Extract the (X, Y) coordinate from the center of the cell holding the provided text.  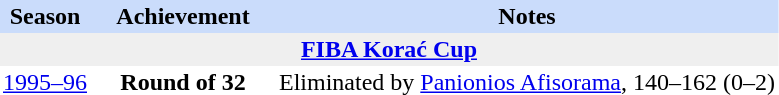
Achievement (183, 16)
FIBA Korać Cup (389, 50)
Season (45, 16)
Notes (527, 16)
